Detect which cell encompasses the target text, then output its (X, Y) center coordinate. 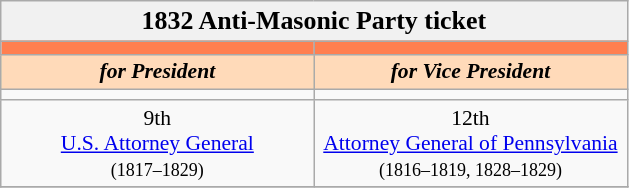
for Vice President (470, 72)
1832 Anti-Masonic Party ticket (314, 21)
for President (158, 72)
12thAttorney General of Pennsylvania(1816–1819, 1828–1829) (470, 144)
9thU.S. Attorney General(1817–1829) (158, 144)
